Return [x, y] of the center of cell containing provided text 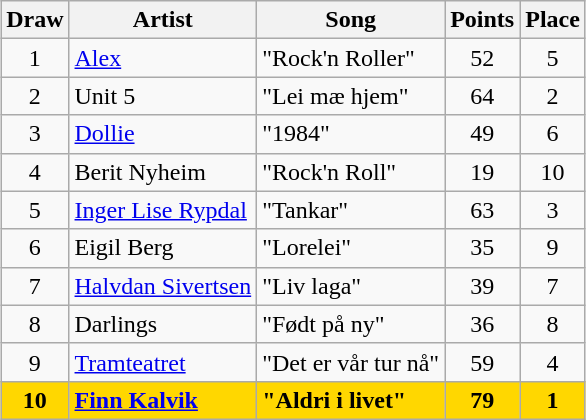
Eigil Berg [163, 248]
"Lei mæ hjem" [351, 96]
Alex [163, 58]
Place [553, 20]
Halvdan Sivertsen [163, 286]
52 [482, 58]
"1984" [351, 134]
Unit 5 [163, 96]
Inger Lise Rypdal [163, 210]
Dollie [163, 134]
35 [482, 248]
39 [482, 286]
"Det er vår tur nå" [351, 362]
"Aldri i livet" [351, 400]
49 [482, 134]
"Liv laga" [351, 286]
"Tankar" [351, 210]
Draw [35, 20]
"Lorelei" [351, 248]
Artist [163, 20]
Song [351, 20]
63 [482, 210]
19 [482, 172]
"Født på ny" [351, 324]
Berit Nyheim [163, 172]
Finn Kalvik [163, 400]
Points [482, 20]
"Rock'n Roller" [351, 58]
36 [482, 324]
Tramteatret [163, 362]
Darlings [163, 324]
"Rock'n Roll" [351, 172]
64 [482, 96]
59 [482, 362]
79 [482, 400]
